Determine the (X, Y) coordinate at the center of the cell enclosing the given text.  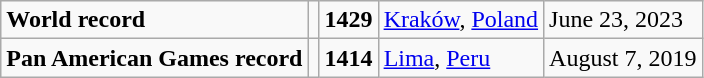
Lima, Peru (460, 58)
Pan American Games record (154, 58)
Kraków, Poland (460, 20)
August 7, 2019 (623, 58)
1429 (348, 20)
June 23, 2023 (623, 20)
1414 (348, 58)
World record (154, 20)
